Extract the (x, y) coordinate from the center of the cell holding the provided text.  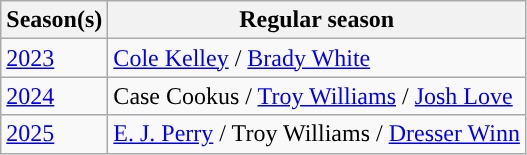
Season(s) (54, 20)
2025 (54, 134)
Regular season (317, 20)
2024 (54, 96)
E. J. Perry / Troy Williams / Dresser Winn (317, 134)
2023 (54, 58)
Case Cookus / Troy Williams / Josh Love (317, 96)
Cole Kelley / Brady White (317, 58)
